Extract the (X, Y) coordinate from the center of the cell holding the provided text.  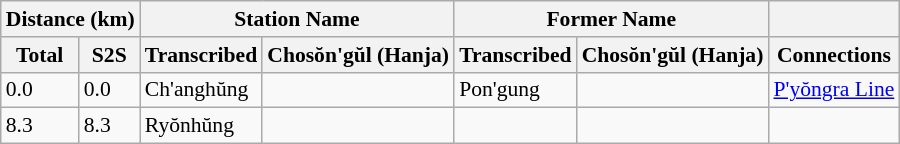
Former Name (611, 19)
Distance (km) (70, 19)
Ryŏnhŭng (201, 126)
P'yŏngra Line (834, 90)
Total (40, 55)
Pon'gung (515, 90)
Ch'anghŭng (201, 90)
Connections (834, 55)
S2S (110, 55)
Station Name (297, 19)
